Provide the (x, y) coordinate of the cell's center where the given text is located.  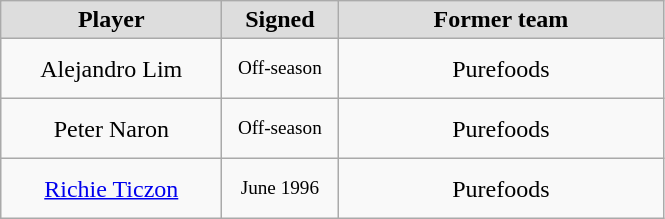
June 1996 (280, 189)
Alejandro Lim (112, 69)
Former team (501, 20)
Player (112, 20)
Peter Naron (112, 129)
Richie Ticzon (112, 189)
Signed (280, 20)
